Return (X, Y) of the center of cell containing provided text 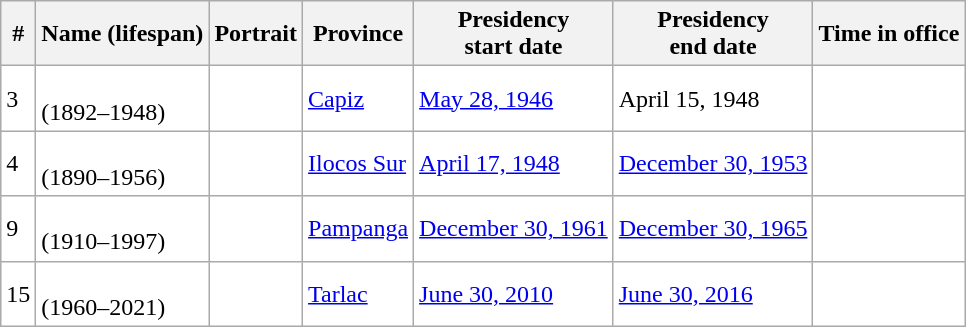
4 (18, 164)
April 17, 1948 (514, 164)
Time in office (889, 34)
December 30, 1961 (514, 228)
May 28, 1946 (514, 98)
(1910–1997) (122, 228)
Portrait (256, 34)
Capiz (358, 98)
(1890–1956) (122, 164)
(1892–1948) (122, 98)
(1960–2021) (122, 294)
June 30, 2010 (514, 294)
June 30, 2016 (713, 294)
Name (lifespan) (122, 34)
April 15, 1948 (713, 98)
Presidencystart date (514, 34)
Ilocos Sur (358, 164)
Pampanga (358, 228)
Presidencyend date (713, 34)
# (18, 34)
Tarlac (358, 294)
Province (358, 34)
9 (18, 228)
15 (18, 294)
December 30, 1953 (713, 164)
3 (18, 98)
December 30, 1965 (713, 228)
